Locate the cell with the specified text and output its (x, y) center coordinate. 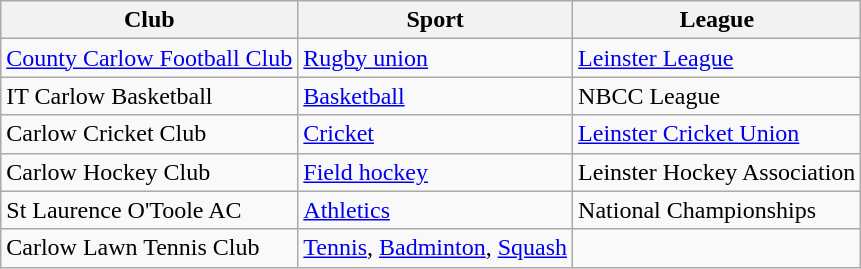
Field hockey (436, 172)
Cricket (436, 134)
Athletics (436, 210)
Leinster Hockey Association (717, 172)
Carlow Hockey Club (150, 172)
Tennis, Badminton, Squash (436, 248)
Club (150, 20)
St Laurence O'Toole AC (150, 210)
Rugby union (436, 58)
League (717, 20)
National Championships (717, 210)
Basketball (436, 96)
NBCC League (717, 96)
County Carlow Football Club (150, 58)
Leinster Cricket Union (717, 134)
Sport (436, 20)
Carlow Lawn Tennis Club (150, 248)
Carlow Cricket Club (150, 134)
IT Carlow Basketball (150, 96)
Leinster League (717, 58)
